Return the (x, y) coordinate for the center point of the cell that contains the specified text.  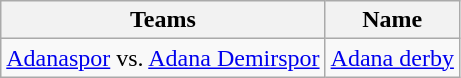
Teams (163, 20)
Adana derby (392, 58)
Adanaspor vs. Adana Demirspor (163, 58)
Name (392, 20)
